From the cell containing the given text, extract its center point as (X, Y) coordinate. 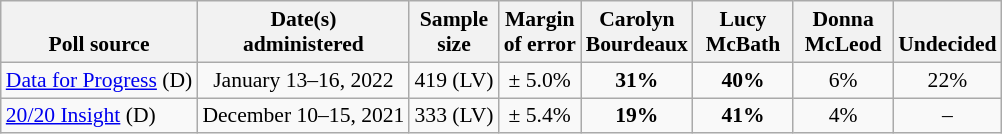
± 5.4% (540, 116)
January 13–16, 2022 (303, 80)
419 (LV) (454, 80)
Marginof error (540, 32)
CarolynBourdeaux (637, 32)
Poll source (100, 32)
DonnaMcLeod (843, 32)
20/20 Insight (D) (100, 116)
333 (LV) (454, 116)
Date(s)administered (303, 32)
41% (743, 116)
40% (743, 80)
31% (637, 80)
– (947, 116)
± 5.0% (540, 80)
6% (843, 80)
Samplesize (454, 32)
22% (947, 80)
LucyMcBath (743, 32)
4% (843, 116)
December 10–15, 2021 (303, 116)
Undecided (947, 32)
Data for Progress (D) (100, 80)
19% (637, 116)
